Detect which cell encompasses the target text, then output its [x, y] center coordinate. 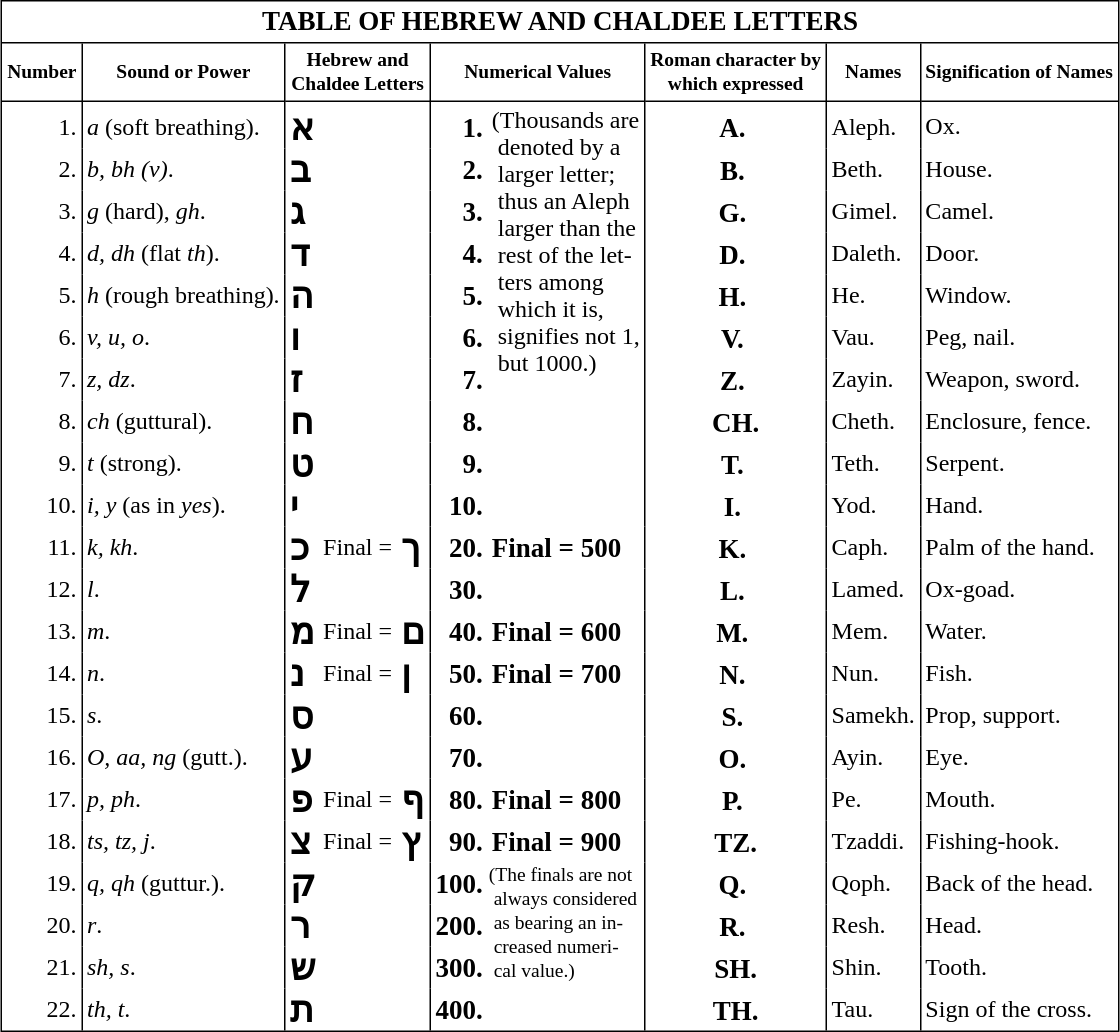
פ [302, 799]
p, ph. [184, 799]
Window. [1019, 295]
Water. [1019, 631]
ז [358, 379]
16. [43, 757]
נ [302, 673]
Caph. [874, 547]
B. [736, 169]
Final = 900 [566, 841]
Numerical Values [538, 73]
13. [43, 631]
m. [184, 631]
S. [736, 715]
21. [43, 967]
Fishing-hook. [1019, 841]
Hand. [1019, 505]
Tzaddi. [874, 841]
Peg, nail. [1019, 337]
TZ. [736, 841]
Hebrew andChaldee Letters [358, 73]
ר [358, 925]
ץ [413, 841]
g (hard), gh. [184, 211]
(The finals are not always considered as bearing an in- creased numeri- cal value.) [566, 946]
q, qh (guttur.). [184, 883]
sh, s. [184, 967]
M. [736, 631]
t (strong). [184, 463]
Yod. [874, 505]
Prop, support. [1019, 715]
ch (guttural). [184, 421]
ת [358, 1009]
s. [184, 715]
Lamed. [874, 589]
Ayin. [874, 757]
V. [736, 337]
O, aa, ng (gutt.). [184, 757]
Signification of Names [1019, 73]
14. [43, 673]
h (rough breathing). [184, 295]
60. [459, 715]
th, t. [184, 1009]
Weapon, sword. [1019, 379]
Nun. [874, 673]
ב [358, 169]
H. [736, 295]
Back of the head. [1019, 883]
Ox. [1019, 125]
ג [358, 211]
Names [874, 73]
Q. [736, 883]
Final = 800 [566, 799]
Tau. [874, 1009]
Camel. [1019, 211]
ד [358, 253]
L. [736, 589]
Sign of the cross. [1019, 1009]
ף [413, 799]
ח [358, 421]
b, bh (v). [184, 169]
House. [1019, 169]
Qoph. [874, 883]
R. [736, 925]
18. [43, 841]
Shin. [874, 967]
Teth. [874, 463]
12. [43, 589]
70. [459, 757]
N. [736, 673]
200. [459, 925]
I. [736, 505]
Sound or Power [184, 73]
Mem. [874, 631]
Ox-goad. [1019, 589]
Zayin. [874, 379]
90. [459, 841]
ט [358, 463]
Serpent. [1019, 463]
40. [459, 631]
v, u, o. [184, 337]
Beth. [874, 169]
Resh. [874, 925]
Vau. [874, 337]
(Thousands are denoted by a larger letter; thus an Aleph larger than the rest of the let- ters among which it is, signifies not 1, but 1000.) [566, 314]
Door. [1019, 253]
15. [43, 715]
P. [736, 799]
ן [413, 673]
Roman character bywhich expressed [736, 73]
ע [358, 757]
11. [43, 547]
TH. [736, 1009]
Head. [1019, 925]
ם [413, 631]
ל [358, 589]
מ [302, 631]
Tooth. [1019, 967]
Pe. [874, 799]
י [358, 505]
Enclosure, fence. [1019, 421]
ו [358, 337]
Daleth. [874, 253]
T. [736, 463]
Aleph. [874, 125]
22. [43, 1009]
כ [302, 547]
17. [43, 799]
Final = 700 [566, 673]
n. [184, 673]
Gimel. [874, 211]
Fish. [1019, 673]
O. [736, 757]
z, dz. [184, 379]
d, dh (flat th). [184, 253]
400. [459, 1009]
SH. [736, 967]
A. [736, 125]
r. [184, 925]
a (soft breathing). [184, 125]
30. [459, 589]
ק [358, 883]
l. [184, 589]
CH. [736, 421]
צ [302, 841]
Final = 600 [566, 631]
Eye. [1019, 757]
300. [459, 967]
80. [459, 799]
K. [736, 547]
100. [459, 883]
Final = 500 [566, 547]
Cheth. [874, 421]
Samekh. [874, 715]
TABLE OF HEBREW AND CHALDEE LETTERS [560, 23]
G. [736, 211]
ך [413, 547]
Mouth. [1019, 799]
ס [358, 715]
19. [43, 883]
Palm of the hand. [1019, 547]
Number [43, 73]
He. [874, 295]
א [358, 125]
ts, tz, j. [184, 841]
ה [358, 295]
ש [358, 967]
Z. [736, 379]
i, y (as in yes). [184, 505]
50. [459, 673]
D. [736, 253]
k, kh. [184, 547]
